Return (x, y) of the center of cell containing provided text 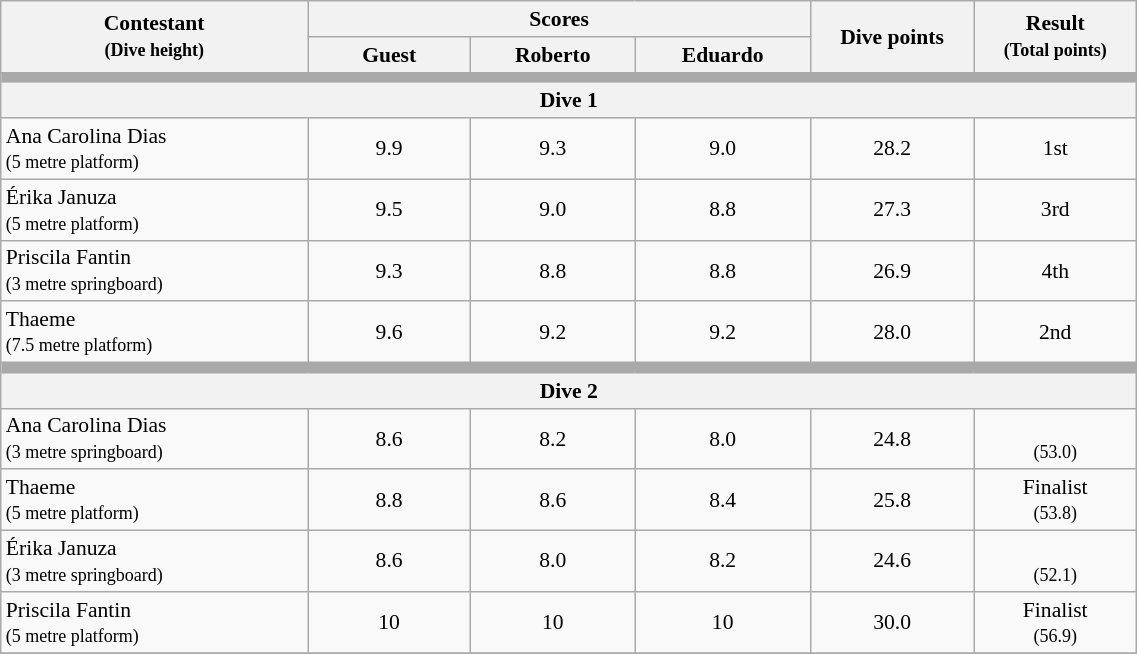
Contestant(Dive height) (154, 36)
(53.0) (1056, 438)
(52.1) (1056, 562)
9.5 (390, 210)
Priscila Fantin(5 metre platform) (154, 622)
Scores (560, 19)
Thaeme(5 metre platform) (154, 500)
25.8 (892, 500)
Eduardo (723, 55)
28.0 (892, 332)
9.9 (390, 148)
Finalist(56.9) (1056, 622)
Result(Total points) (1056, 36)
Ana Carolina Dias(5 metre platform) (154, 148)
Dive 1 (569, 101)
1st (1056, 148)
Dive points (892, 36)
9.6 (390, 332)
26.9 (892, 270)
30.0 (892, 622)
Priscila Fantin(3 metre springboard) (154, 270)
Roberto (553, 55)
Guest (390, 55)
Érika Januza(5 metre platform) (154, 210)
Érika Januza(3 metre springboard) (154, 562)
Ana Carolina Dias(3 metre springboard) (154, 438)
24.8 (892, 438)
Dive 2 (569, 391)
3rd (1056, 210)
27.3 (892, 210)
24.6 (892, 562)
28.2 (892, 148)
4th (1056, 270)
2nd (1056, 332)
Finalist(53.8) (1056, 500)
Thaeme(7.5 metre platform) (154, 332)
8.4 (723, 500)
